Determine the (x, y) coordinate at the center of the cell enclosing the given text.  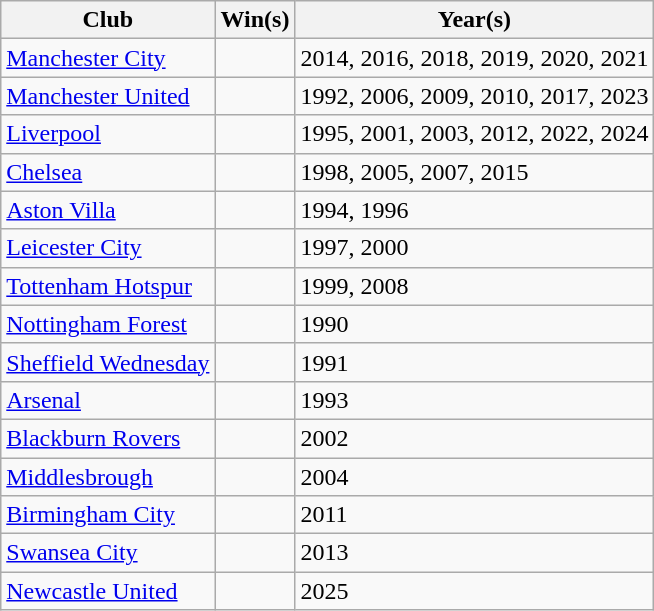
Sheffield Wednesday (108, 362)
1998, 2005, 2007, 2015 (474, 172)
Win(s) (255, 20)
1990 (474, 324)
Newcastle United (108, 591)
Club (108, 20)
Swansea City (108, 553)
Manchester City (108, 58)
2025 (474, 591)
1992, 2006, 2009, 2010, 2017, 2023 (474, 96)
Tottenham Hotspur (108, 286)
Birmingham City (108, 515)
2002 (474, 438)
1991 (474, 362)
2013 (474, 553)
Middlesbrough (108, 477)
2011 (474, 515)
Aston Villa (108, 210)
1994, 1996 (474, 210)
Nottingham Forest (108, 324)
2014, 2016, 2018, 2019, 2020, 2021 (474, 58)
1995, 2001, 2003, 2012, 2022, 2024 (474, 134)
2004 (474, 477)
Arsenal (108, 400)
1999, 2008 (474, 286)
Manchester United (108, 96)
Blackburn Rovers (108, 438)
Liverpool (108, 134)
Year(s) (474, 20)
Chelsea (108, 172)
1997, 2000 (474, 248)
1993 (474, 400)
Leicester City (108, 248)
